From the cell containing the given text, extract its center point as [x, y] coordinate. 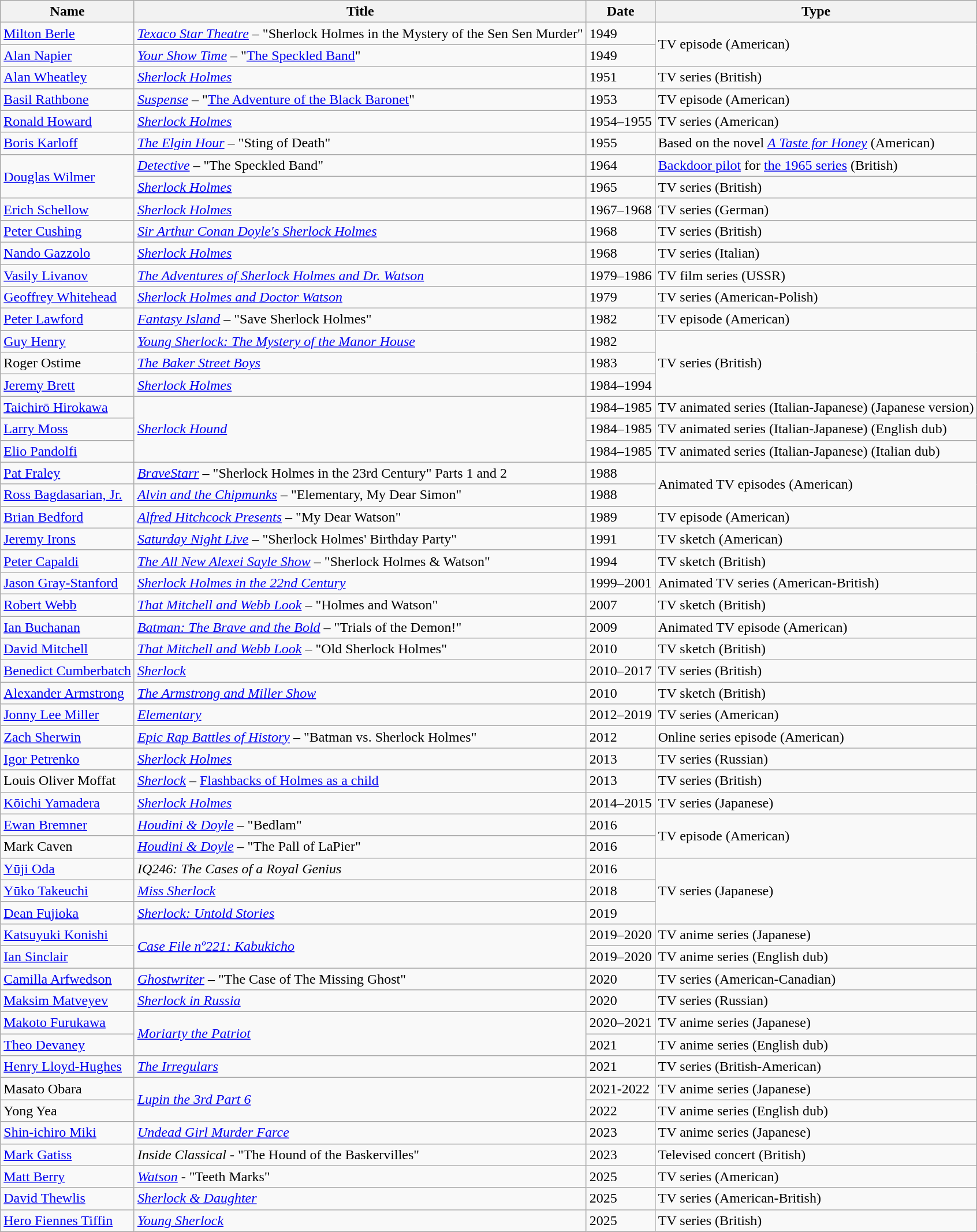
Ian Buchanan [68, 627]
Sherlock – Flashbacks of Holmes as a child [360, 781]
TV animated series (Italian-Japanese) (Italian dub) [816, 451]
Sherlock Hound [360, 429]
The Armstrong and Miller Show [360, 693]
The Irregulars [360, 1067]
2021-2022 [620, 1089]
Alexander Armstrong [68, 693]
Dean Fujioka [68, 913]
Boris Karloff [68, 143]
Suspense – "The Adventure of the Black Baronet" [360, 99]
Zach Sherwin [68, 737]
2009 [620, 627]
1983 [620, 363]
Elementary [360, 715]
Animated TV episodes (American) [816, 484]
Jonny Lee Miller [68, 715]
Geoffrey Whitehead [68, 297]
Taichirō Hirokawa [68, 407]
Animated TV series (American-British) [816, 583]
Jeremy Irons [68, 539]
Maksim Matveyev [68, 1001]
The All New Alexei Sayle Show – "Sherlock Holmes & Watson" [360, 561]
1999–2001 [620, 583]
Name [68, 12]
Shin-ichiro Miki [68, 1133]
Moriarty the Patriot [360, 1034]
Sherlock Holmes in the 22nd Century [360, 583]
TV series (Italian) [816, 253]
2010–2017 [620, 671]
1964 [620, 165]
Type [816, 12]
Title [360, 12]
Watson - "Teeth Marks" [360, 1177]
Mark Caven [68, 847]
Jason Gray-Stanford [68, 583]
TV film series (USSR) [816, 276]
Ian Sinclair [68, 956]
Ronald Howard [68, 121]
Peter Cushing [68, 231]
TV series (American-British) [816, 1198]
Alan Napier [68, 55]
TV series (German) [816, 209]
2012 [620, 737]
Louis Oliver Moffat [68, 781]
Mark Gatiss [68, 1155]
David Mitchell [68, 649]
Masato Obara [68, 1089]
Televised concert (British) [816, 1155]
Nando Gazzolo [68, 253]
Igor Petrenko [68, 759]
Brian Bedford [68, 517]
Douglas Wilmer [68, 176]
1979–1986 [620, 276]
Camilla Arfwedson [68, 979]
Houdini & Doyle – "Bedlam" [360, 825]
Alfred Hitchcock Presents – "My Dear Watson" [360, 517]
Ross Bagdasarian, Jr. [68, 495]
1984–1994 [620, 385]
Sherlock in Russia [360, 1001]
Yūji Oda [68, 869]
Backdoor pilot for the 1965 series (British) [816, 165]
Hero Fiennes Tiffin [68, 1220]
Sherlock [360, 671]
Epic Rap Battles of History – "Batman vs. Sherlock Holmes" [360, 737]
Young Sherlock [360, 1220]
BraveStarr – "Sherlock Holmes in the 23rd Century" Parts 1 and 2 [360, 473]
Peter Lawford [68, 319]
Yūko Takeuchi [68, 891]
The Elgin Hour – "Sting of Death" [360, 143]
TV animated series (Italian-Japanese) (Japanese version) [816, 407]
Alan Wheatley [68, 77]
2007 [620, 605]
2020–2021 [620, 1023]
Fantasy Island – "Save Sherlock Holmes" [360, 319]
Inside Classical - "The Hound of the Baskervilles" [360, 1155]
1965 [620, 187]
David Thewlis [68, 1198]
Lupin the 3rd Part 6 [360, 1100]
That Mitchell and Webb Look – "Old Sherlock Holmes" [360, 649]
Basil Rathbone [68, 99]
1989 [620, 517]
1955 [620, 143]
TV animated series (Italian-Japanese) (English dub) [816, 429]
Batman: The Brave and the Bold – "Trials of the Demon!" [360, 627]
Larry Moss [68, 429]
Erich Schellow [68, 209]
Based on the novel A Taste for Honey (American) [816, 143]
1953 [620, 99]
Case File nº221: Kabukicho [360, 946]
Alvin and the Chipmunks – "Elementary, My Dear Simon" [360, 495]
TV sketch (American) [816, 539]
IQ246: The Cases of a Royal Genius [360, 869]
Katsuyuki Konishi [68, 935]
1951 [620, 77]
Sherlock Holmes and Doctor Watson [360, 297]
Ewan Bremner [68, 825]
Roger Ostime [68, 363]
Date [620, 12]
Peter Capaldi [68, 561]
Young Sherlock: The Mystery of the Manor House [360, 341]
Henry Lloyd-Hughes [68, 1067]
Vasily Livanov [68, 276]
1967–1968 [620, 209]
Milton Berle [68, 34]
The Baker Street Boys [360, 363]
2019 [620, 913]
Texaco Star Theatre – "Sherlock Holmes in the Mystery of the Sen Sen Murder" [360, 34]
That Mitchell and Webb Look – "Holmes and Watson" [360, 605]
Kōichi Yamadera [68, 803]
Theo Devaney [68, 1045]
2014–2015 [620, 803]
1979 [620, 297]
Benedict Cumberbatch [68, 671]
Guy Henry [68, 341]
Animated TV episode (American) [816, 627]
TV series (British-American) [816, 1067]
Detective – "The Speckled Band" [360, 165]
Elio Pandolfi [68, 451]
Matt Berry [68, 1177]
1994 [620, 561]
Sherlock & Daughter [360, 1198]
1954–1955 [620, 121]
Undead Girl Murder Farce [360, 1133]
Houdini & Doyle – "The Pall of LaPier" [360, 847]
Pat Fraley [68, 473]
Sherlock: Untold Stories [360, 913]
2012–2019 [620, 715]
Makoto Furukawa [68, 1023]
Miss Sherlock [360, 891]
2018 [620, 891]
Ghostwriter – "The Case of The Missing Ghost" [360, 979]
Saturday Night Live – "Sherlock Holmes' Birthday Party" [360, 539]
The Adventures of Sherlock Holmes and Dr. Watson [360, 276]
Jeremy Brett [68, 385]
TV series (American-Canadian) [816, 979]
Sir Arthur Conan Doyle's Sherlock Holmes [360, 231]
Online series episode (American) [816, 737]
Yong Yea [68, 1111]
1991 [620, 539]
2022 [620, 1111]
TV series (American-Polish) [816, 297]
Your Show Time – "The Speckled Band" [360, 55]
Robert Webb [68, 605]
